Capture the cell that displays the provided text and extract its [X, Y] central coordinate. 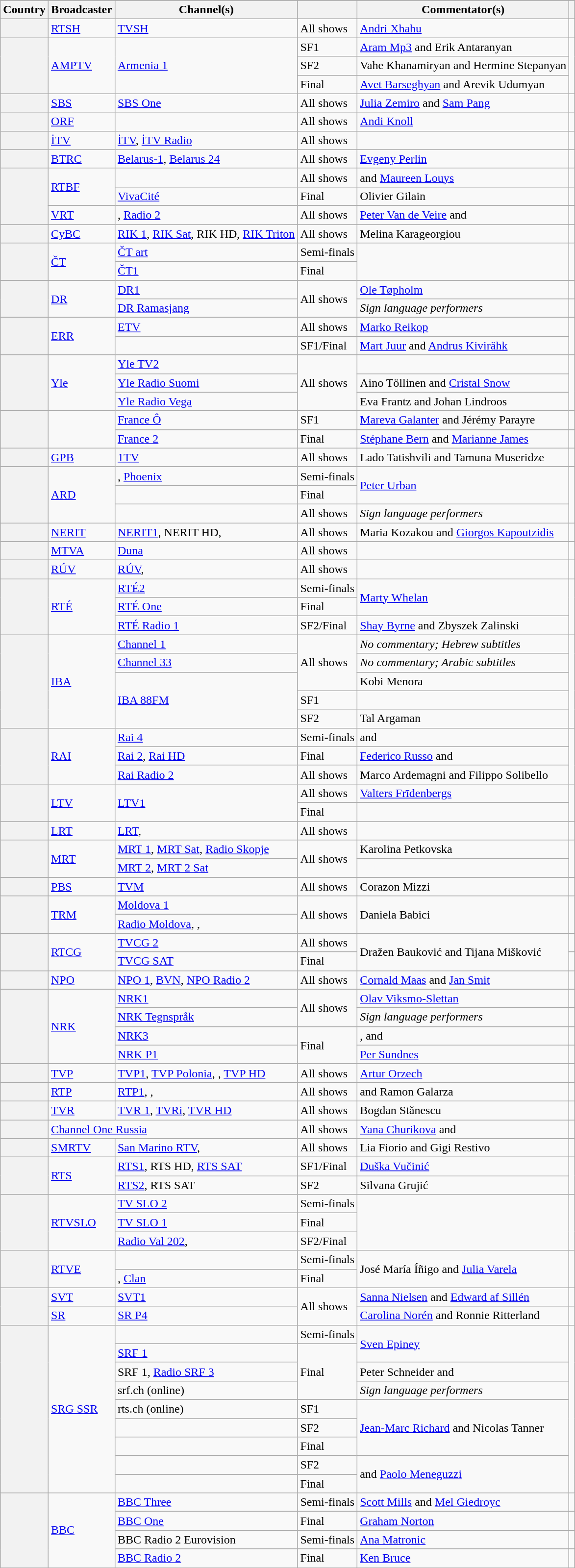
TRM [81, 915]
ARD [81, 495]
RTVSLO [81, 1222]
LRT, [206, 831]
France Ô [206, 420]
Armenia 1 [206, 66]
NERIT [81, 532]
Peter Schneider and [463, 1371]
SRF 1, Radio SRF 3 [206, 1371]
Commentator(s) [463, 10]
RÚV [81, 570]
MRT 2, MRT 2 Sat [206, 868]
Shay Byrne and Zbyszek Zalinski [463, 625]
LRT [81, 831]
BBC Radio 2 Eurovision [206, 1540]
Ken Bruce [463, 1558]
Artur Orzech [463, 1073]
Aram Mp3 and Erik Antaranyan [463, 47]
TV SLO 2 [206, 1204]
Graham Norton [463, 1521]
BBC [81, 1530]
TVSH [206, 28]
TVP1, TVP Polonia, , TVP HD [206, 1073]
TVCG 2 [206, 943]
TVCG SAT [206, 961]
LTV [81, 802]
SR P4 [206, 1316]
Yana Churikova and [463, 1129]
RTBF [81, 187]
Rai 4 [206, 737]
Karolina Petkovska [463, 849]
Channel 33 [206, 663]
Duna [206, 551]
TVP [81, 1073]
IBA 88FM [206, 700]
RTÉ One [206, 607]
1TV [206, 457]
BBC One [206, 1521]
Yle Radio Suomi [206, 383]
NRK3 [206, 1036]
Marty Whelan [463, 597]
France 2 [206, 439]
and Ramon Galarza [463, 1092]
Moldova 1 [206, 905]
RTS [81, 1176]
ČT1 [206, 271]
ČT art [206, 252]
Broadcaster [81, 10]
Rai 2, Rai HD [206, 756]
RTP1, , [206, 1092]
RTVE [81, 1269]
IBA [81, 681]
Yle TV2 [206, 364]
SMRTV [81, 1148]
DR Ramasjang [206, 308]
Julia Zemiro and Sam Pang [463, 103]
RTP [81, 1092]
NRK1 [206, 998]
and [463, 737]
TVR 1, TVRi, TVR HD [206, 1110]
İTV, İTV Radio [206, 140]
TV SLO 1 [206, 1222]
Ana Matronic [463, 1540]
Belarus-1, Belarus 24 [206, 159]
RTS1, RTS HD, RTS SAT [206, 1167]
RAI [81, 756]
Mareva Galanter and Jérémy Parayre [463, 420]
Marco Ardemagni and Filippo Solibello [463, 774]
Olav Viksmo-Slettan [463, 998]
BBC Radio 2 [206, 1558]
Peter Van de Veire and [463, 215]
, and [463, 1036]
NPO [81, 980]
Maria Kozakou and Giorgos Kapoutzidis [463, 532]
José María Íñigo and Julia Varela [463, 1269]
SVT [81, 1297]
Kobi Menora [463, 681]
SBS One [206, 103]
NERIT1, NERIT HD, [206, 532]
İTV [81, 140]
srf.ch (online) [206, 1390]
SRG SSR [81, 1409]
RTSH [81, 28]
and Paolo Meneguzzi [463, 1474]
Carolina Norén and Ronnie Ritterland [463, 1316]
Dražen Bauković and Tijana Mišković [463, 952]
SBS [81, 103]
Sven Epiney [463, 1344]
Tal Argaman [463, 719]
Eva Frantz and Johan Lindroos [463, 401]
RTÉ [81, 607]
SR [81, 1316]
ORF [81, 122]
Valters Frīdenbergs [463, 793]
Bogdan Stănescu [463, 1110]
, Radio 2 [206, 215]
Peter Urban [463, 485]
PBS [81, 887]
Stéphane Bern and Marianne James [463, 439]
Olivier Gilain [463, 196]
DR [81, 299]
Melina Karageorgiou [463, 234]
Country [25, 10]
SRF 1 [206, 1353]
CyBC [81, 234]
MRT 1, MRT Sat, Radio Skopje [206, 849]
rts.ch (online) [206, 1409]
Duška Vučinić [463, 1167]
ETV [206, 327]
No commentary; Hebrew subtitles [463, 644]
Marko Reikop [463, 327]
Vahe Khanamiryan and Hermine Stepanyan [463, 66]
NPO 1, BVN, NPO Radio 2 [206, 980]
No commentary; Arabic subtitles [463, 663]
RTS2, RTS SAT [206, 1185]
Radio Moldova, , [206, 924]
, Clan [206, 1278]
Jean-Marc Richard and Nicolas Tanner [463, 1427]
NRK P1 [206, 1054]
Radio Val 202, [206, 1241]
Rai Radio 2 [206, 774]
Federico Russo and [463, 756]
Daniela Babici [463, 915]
San Marino RTV, [206, 1148]
VRT [81, 215]
MRT [81, 859]
Mart Juur and Andrus Kivirähk [463, 346]
BBC Three [206, 1502]
RTÉ Radio 1 [206, 625]
DR1 [206, 290]
Channel 1 [206, 644]
Aino Töllinen and Cristal Snow [463, 383]
RIK 1, RIK Sat, RIK HD, RIK Triton [206, 234]
AMPTV [81, 66]
Channel One Russia [173, 1129]
GPB [81, 457]
Lia Fiorio and Gigi Restivo [463, 1148]
MTVA [81, 551]
Silvana Grujić [463, 1185]
BTRC [81, 159]
RTÉ2 [206, 588]
ČT [81, 262]
LTV1 [206, 802]
VivaCité [206, 196]
Avet Barseghyan and Arevik Udumyan [463, 84]
TVM [206, 887]
and Maureen Louys [463, 177]
NRK [81, 1026]
SVT1 [206, 1297]
Lado Tatishvili and Tamuna Museridze [463, 457]
, Phoenix [206, 476]
RÚV, [206, 570]
Andri Xhahu [463, 28]
Sanna Nielsen and Edward af Sillén [463, 1297]
Yle [81, 383]
Andi Knoll [463, 122]
Ole Tøpholm [463, 290]
Cornald Maas and Jan Smit [463, 980]
Scott Mills and Mel Giedroyc [463, 1502]
NRK Tegnspråk [206, 1017]
Yle Radio Vega [206, 401]
Channel(s) [206, 10]
Per Sundnes [463, 1054]
TVR [81, 1110]
RTCG [81, 952]
Corazon Mizzi [463, 887]
Evgeny Perlin [463, 159]
ERR [81, 336]
